From the cell containing the given text, extract its center point as (X, Y) coordinate. 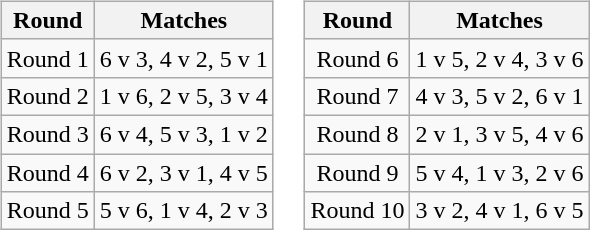
Round 2 (48, 96)
3 v 2, 4 v 1, 6 v 5 (500, 211)
2 v 1, 3 v 5, 4 v 6 (500, 134)
4 v 3, 5 v 2, 6 v 1 (500, 96)
Round 7 (358, 96)
5 v 4, 1 v 3, 2 v 6 (500, 173)
Round 9 (358, 173)
Round 6 (358, 58)
Round 5 (48, 211)
6 v 2, 3 v 1, 4 v 5 (184, 173)
6 v 4, 5 v 3, 1 v 2 (184, 134)
Round 10 (358, 211)
1 v 5, 2 v 4, 3 v 6 (500, 58)
1 v 6, 2 v 5, 3 v 4 (184, 96)
Round 3 (48, 134)
Round 8 (358, 134)
5 v 6, 1 v 4, 2 v 3 (184, 211)
6 v 3, 4 v 2, 5 v 1 (184, 58)
Round 1 (48, 58)
Round 4 (48, 173)
